Output the (X, Y) coordinate of the center of the cell containing the given text.  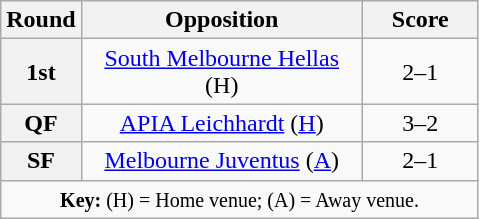
Opposition (222, 20)
Melbourne Juventus (A) (222, 161)
South Melbourne Hellas (H) (222, 72)
QF (41, 123)
1st (41, 72)
Score (420, 20)
APIA Leichhardt (H) (222, 123)
Round (41, 20)
Key: (H) = Home venue; (A) = Away venue. (240, 199)
3–2 (420, 123)
SF (41, 161)
